Identify which cell holds the provided text, then report its [x, y] central coordinate. 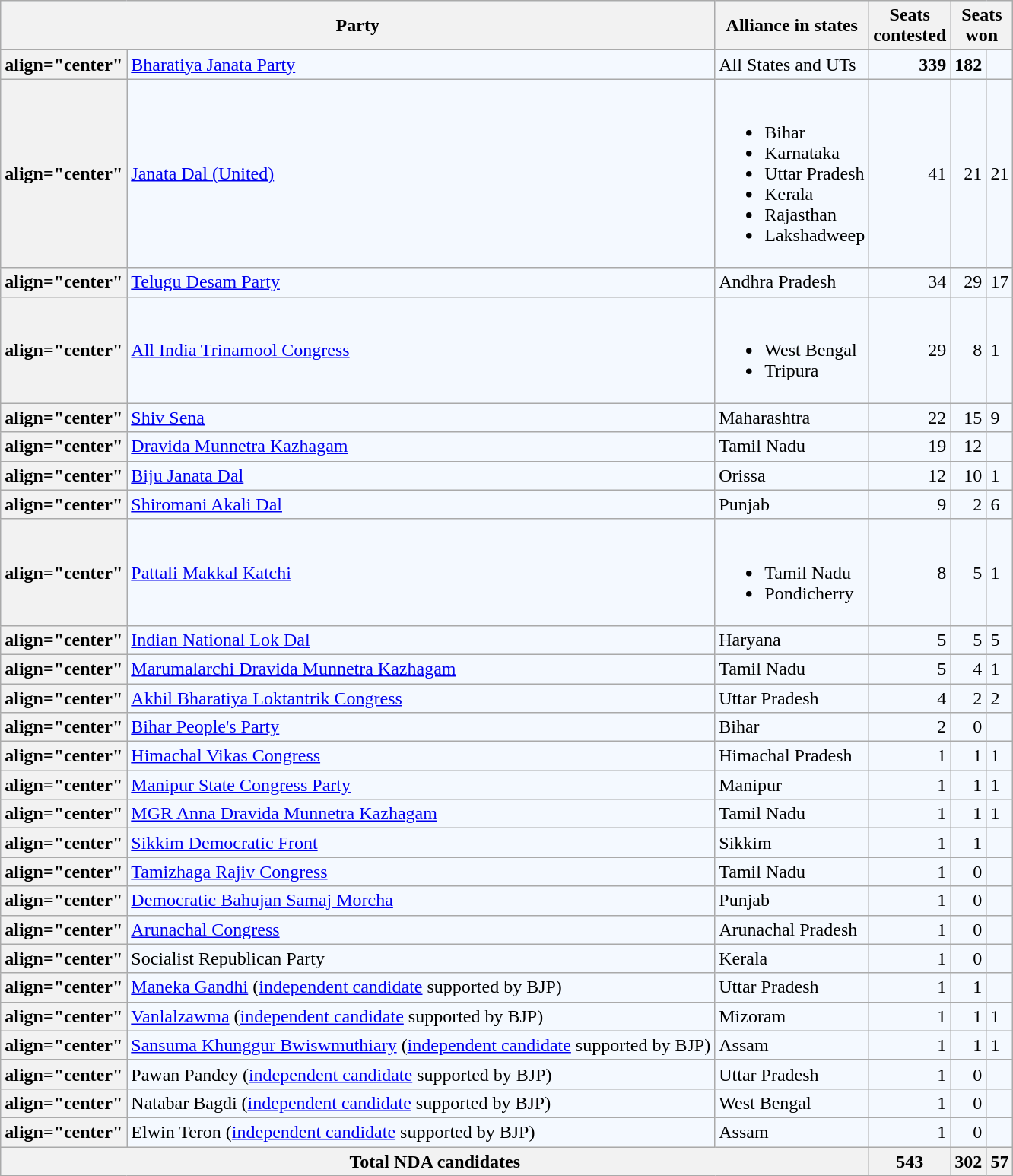
Shiromani Akali Dal [421, 504]
Vanlalzawma (independent candidate supported by BJP) [421, 1016]
Himachal Vikas Congress [421, 756]
Democratic Bahujan Samaj Morcha [421, 901]
All India Trinamool Congress [421, 350]
Pattali Makkal Katchi [421, 572]
Himachal Pradesh [792, 756]
Natabar Bagdi (independent candidate supported by BJP) [421, 1103]
41 [910, 173]
West BengalTripura [792, 350]
10 [969, 475]
Haryana [792, 640]
339 [910, 65]
Arunachal Congress [421, 930]
Bharatiya Janata Party [421, 65]
Sikkim Democratic Front [421, 843]
Manipur [792, 785]
17 [999, 282]
Bihar [792, 727]
Sikkim [792, 843]
34 [910, 282]
Kerala [792, 958]
57 [999, 1162]
Socialist Republican Party [421, 958]
West Bengal [792, 1103]
Elwin Teron (independent candidate supported by BJP) [421, 1132]
Andhra Pradesh [792, 282]
Biju Janata Dal [421, 475]
Tamil NaduPondicherry [792, 572]
Janata Dal (United) [421, 173]
Dravida Munnetra Kazhagam [421, 447]
Shiv Sena [421, 418]
Party [357, 26]
15 [969, 418]
Marumalarchi Dravida Munnetra Kazhagam [421, 669]
302 [969, 1162]
Maharashtra [792, 418]
Tamizhaga Rajiv Congress [421, 872]
All States and UTs [792, 65]
19 [910, 447]
Manipur State Congress Party [421, 785]
Bihar People's Party [421, 727]
6 [999, 504]
Pawan Pandey (independent candidate supported by BJP) [421, 1074]
Orissa [792, 475]
BiharKarnatakaUttar PradeshKeralaRajasthanLakshadweep [792, 173]
Sansuma Khunggur Bwiswmuthiary (independent candidate supported by BJP) [421, 1045]
MGR Anna Dravida Munnetra Kazhagam [421, 814]
182 [969, 65]
Indian National Lok Dal [421, 640]
Maneka Gandhi (independent candidate supported by BJP) [421, 987]
Mizoram [792, 1016]
Seats won [982, 26]
Total NDA candidates [435, 1162]
Akhil Bharatiya Loktantrik Congress [421, 698]
22 [910, 418]
Seats contested [910, 26]
Arunachal Pradesh [792, 930]
543 [910, 1162]
Alliance in states [792, 26]
Telugu Desam Party [421, 282]
